Pinpoint the cell where the given text exists, returning its [X, Y] midpoint coordinate. 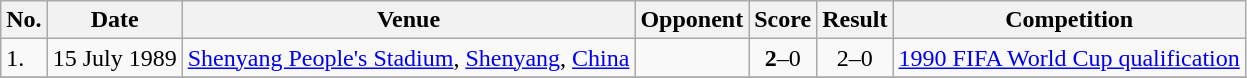
1. [24, 58]
Date [114, 20]
Shenyang People's Stadium, Shenyang, China [408, 58]
Result [855, 20]
No. [24, 20]
Competition [1069, 20]
1990 FIFA World Cup qualification [1069, 58]
15 July 1989 [114, 58]
Venue [408, 20]
Opponent [692, 20]
Score [783, 20]
